Output the (X, Y) coordinate of the center of the cell containing the given text.  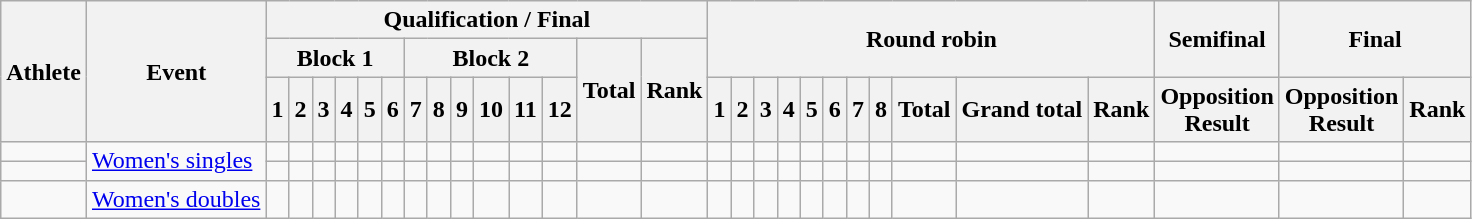
Qualification / Final (487, 20)
9 (462, 110)
Block 2 (490, 58)
Event (176, 72)
Semifinal (1217, 39)
Final (1375, 39)
11 (526, 110)
Women's doubles (176, 199)
Athlete (44, 72)
Grand total (1022, 110)
Round robin (932, 39)
12 (560, 110)
10 (490, 110)
Women's singles (176, 161)
Block 1 (335, 58)
